Pinpoint the cell where the given text exists, returning its (x, y) midpoint coordinate. 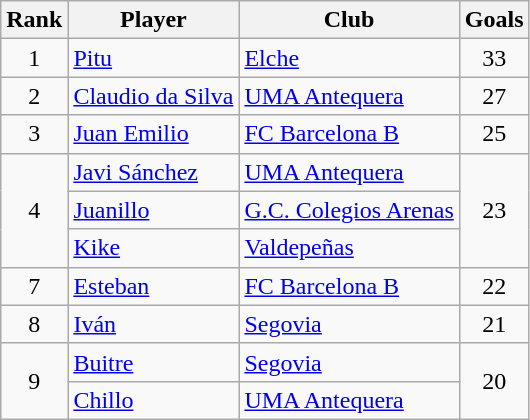
Esteban (154, 286)
23 (494, 210)
25 (494, 134)
Chillo (154, 400)
9 (34, 381)
Claudio da Silva (154, 96)
Player (154, 20)
Elche (349, 58)
22 (494, 286)
21 (494, 324)
Rank (34, 20)
Buitre (154, 362)
33 (494, 58)
7 (34, 286)
8 (34, 324)
3 (34, 134)
Juanillo (154, 210)
Valdepeñas (349, 248)
Club (349, 20)
27 (494, 96)
G.C. Colegios Arenas (349, 210)
Juan Emilio (154, 134)
Goals (494, 20)
20 (494, 381)
Javi Sánchez (154, 172)
1 (34, 58)
4 (34, 210)
Pitu (154, 58)
2 (34, 96)
Kike (154, 248)
Iván (154, 324)
